Find where the given text appears and provide that cell's center as [X, Y] coordinate. 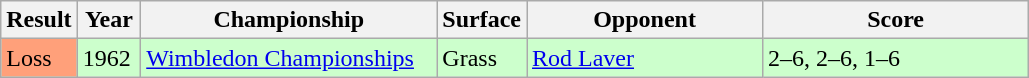
Surface [482, 20]
Championship [289, 20]
Rod Laver [644, 58]
Opponent [644, 20]
Wimbledon Championships [289, 58]
Year [109, 20]
Grass [482, 58]
Loss [39, 58]
2–6, 2–6, 1–6 [896, 58]
1962 [109, 58]
Result [39, 20]
Score [896, 20]
